Provide the [x, y] coordinate of the cell's center where the given text is located.  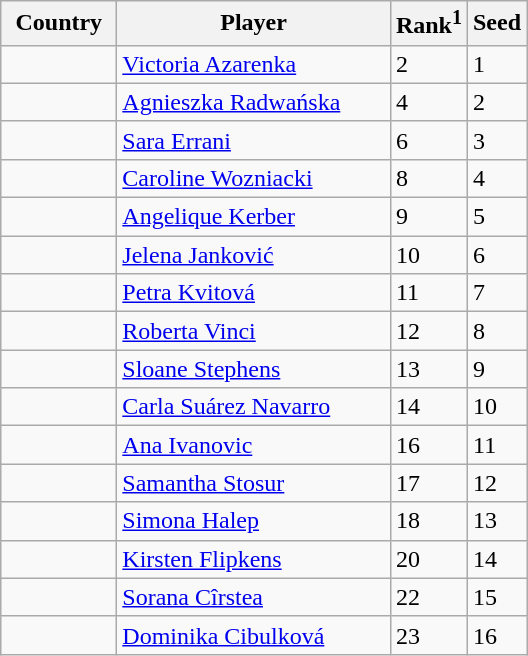
Seed [496, 24]
Player [254, 24]
23 [428, 635]
18 [428, 521]
17 [428, 483]
Carla Suárez Navarro [254, 407]
Dominika Cibulková [254, 635]
Sara Errani [254, 140]
Kirsten Flipkens [254, 559]
Country [59, 24]
Rank1 [428, 24]
5 [496, 217]
Jelena Janković [254, 255]
Samantha Stosur [254, 483]
Angelique Kerber [254, 217]
22 [428, 597]
Simona Halep [254, 521]
7 [496, 293]
Victoria Azarenka [254, 64]
Sloane Stephens [254, 369]
Ana Ivanovic [254, 445]
3 [496, 140]
20 [428, 559]
Roberta Vinci [254, 331]
15 [496, 597]
1 [496, 64]
Agnieszka Radwańska [254, 102]
Petra Kvitová [254, 293]
Sorana Cîrstea [254, 597]
Caroline Wozniacki [254, 178]
